Detect which cell encompasses the target text, then output its (X, Y) center coordinate. 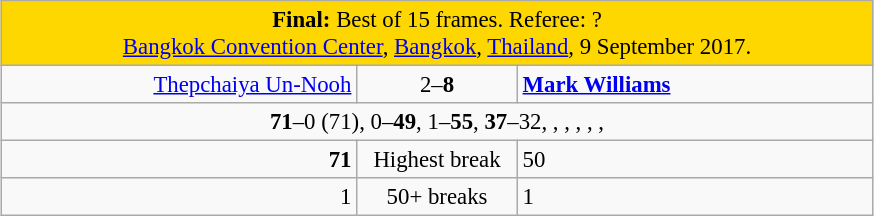
71–0 (71), 0–49, 1–55, 37–32, , , , , , (437, 122)
Highest break (438, 160)
Thepchaiya Un-Nooh (179, 85)
50+ breaks (438, 197)
50 (695, 160)
Final: Best of 15 frames. Referee: ? Bangkok Convention Center, Bangkok, Thailand, 9 September 2017. (437, 34)
2–8 (438, 85)
71 (179, 160)
Mark Williams (695, 85)
